Detect which cell encompasses the target text, then output its (x, y) center coordinate. 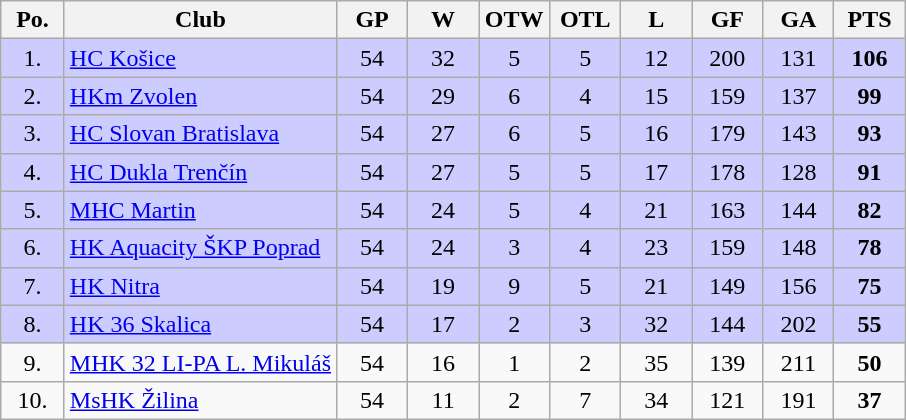
29 (444, 96)
143 (798, 134)
6. (33, 248)
156 (798, 286)
163 (728, 210)
9 (514, 286)
139 (728, 362)
Club (200, 20)
HKm Zvolen (200, 96)
MHC Martin (200, 210)
MHK 32 LI-PA L. Mikuláš (200, 362)
11 (444, 400)
5. (33, 210)
PTS (870, 20)
149 (728, 286)
1. (33, 58)
OTW (514, 20)
HK Nitra (200, 286)
202 (798, 324)
4. (33, 172)
91 (870, 172)
178 (728, 172)
3. (33, 134)
19 (444, 286)
131 (798, 58)
128 (798, 172)
MsHK Žilina (200, 400)
1 (514, 362)
121 (728, 400)
Po. (33, 20)
35 (656, 362)
75 (870, 286)
23 (656, 248)
8. (33, 324)
GP (372, 20)
HK Aquacity ŠKP Poprad (200, 248)
137 (798, 96)
37 (870, 400)
2. (33, 96)
GA (798, 20)
OTL (586, 20)
7 (586, 400)
148 (798, 248)
HC Dukla Trenčín (200, 172)
34 (656, 400)
82 (870, 210)
HK 36 Skalica (200, 324)
78 (870, 248)
179 (728, 134)
9. (33, 362)
106 (870, 58)
93 (870, 134)
99 (870, 96)
HC Slovan Bratislava (200, 134)
211 (798, 362)
W (444, 20)
7. (33, 286)
10. (33, 400)
50 (870, 362)
L (656, 20)
200 (728, 58)
55 (870, 324)
GF (728, 20)
191 (798, 400)
12 (656, 58)
15 (656, 96)
HC Košice (200, 58)
